Extract the [x, y] coordinate from the center of the cell holding the provided text.  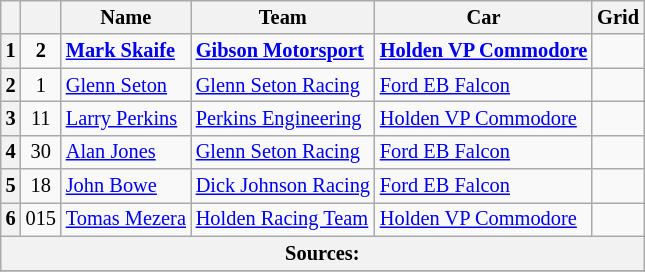
Name [126, 17]
30 [41, 152]
Car [484, 17]
Sources: [322, 253]
Tomas Mezera [126, 219]
Alan Jones [126, 152]
Gibson Motorsport [283, 51]
John Bowe [126, 186]
Holden Racing Team [283, 219]
5 [11, 186]
6 [11, 219]
Grid [618, 17]
Perkins Engineering [283, 118]
Glenn Seton [126, 85]
Mark Skaife [126, 51]
3 [11, 118]
Team [283, 17]
4 [11, 152]
Dick Johnson Racing [283, 186]
18 [41, 186]
Larry Perkins [126, 118]
11 [41, 118]
015 [41, 219]
